Detect which cell encompasses the target text, then output its [X, Y] center coordinate. 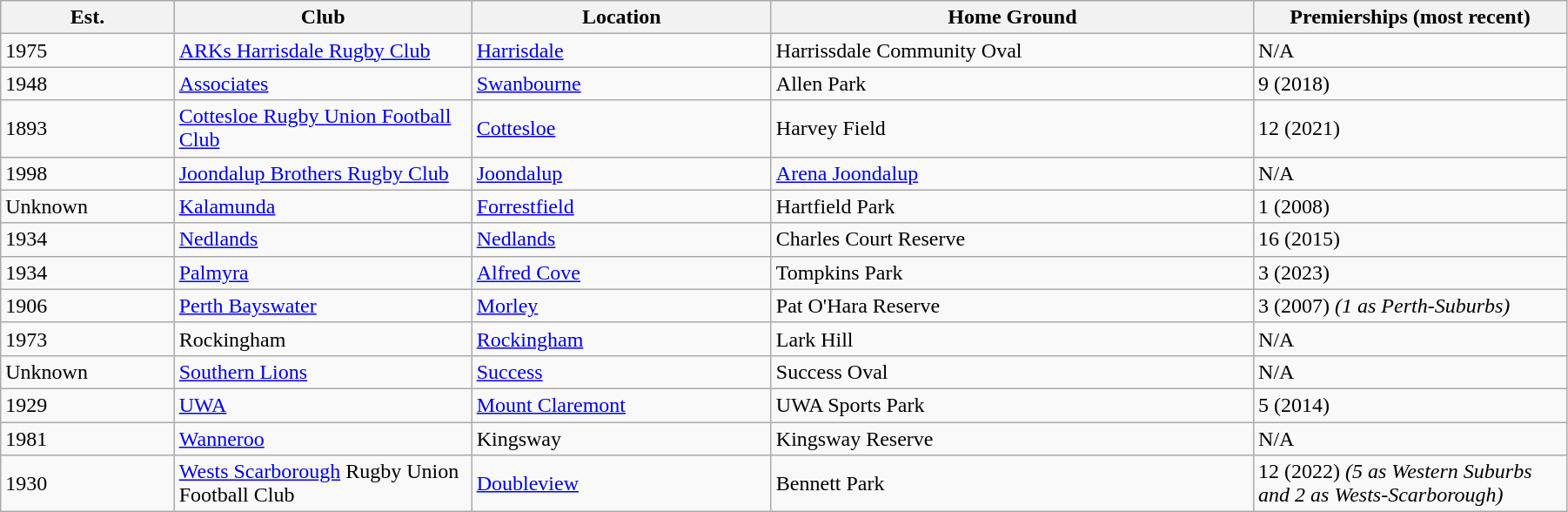
Palmyra [323, 273]
Harrisdale [621, 51]
12 (2021) [1411, 129]
1930 [87, 484]
Perth Bayswater [323, 306]
Hartfield Park [1012, 206]
Swanbourne [621, 84]
Club [323, 17]
Allen Park [1012, 84]
Cottesloe [621, 129]
Kingsway [621, 438]
Success [621, 372]
Joondalup [621, 173]
1975 [87, 51]
12 (2022) (5 as Western Suburbs and 2 as Wests-Scarborough) [1411, 484]
Associates [323, 84]
Harrissdale Community Oval [1012, 51]
Lark Hill [1012, 339]
1893 [87, 129]
3 (2007) (1 as Perth-Suburbs) [1411, 306]
Southern Lions [323, 372]
Success Oval [1012, 372]
9 (2018) [1411, 84]
Location [621, 17]
Alfred Cove [621, 273]
1948 [87, 84]
Joondalup Brothers Rugby Club [323, 173]
Pat O'Hara Reserve [1012, 306]
16 (2015) [1411, 239]
Premierships (most recent) [1411, 17]
Forrestfield [621, 206]
1906 [87, 306]
Doubleview [621, 484]
1981 [87, 438]
1998 [87, 173]
Kingsway Reserve [1012, 438]
1 (2008) [1411, 206]
Home Ground [1012, 17]
Cottesloe Rugby Union Football Club [323, 129]
Tompkins Park [1012, 273]
Est. [87, 17]
ARKs Harrisdale Rugby Club [323, 51]
Charles Court Reserve [1012, 239]
Arena Joondalup [1012, 173]
UWA Sports Park [1012, 405]
1973 [87, 339]
Wests Scarborough Rugby Union Football Club [323, 484]
Wanneroo [323, 438]
5 (2014) [1411, 405]
Kalamunda [323, 206]
Harvey Field [1012, 129]
UWA [323, 405]
Morley [621, 306]
Mount Claremont [621, 405]
1929 [87, 405]
Bennett Park [1012, 484]
3 (2023) [1411, 273]
